Determine the [x, y] coordinate at the center of the cell enclosing the given text.  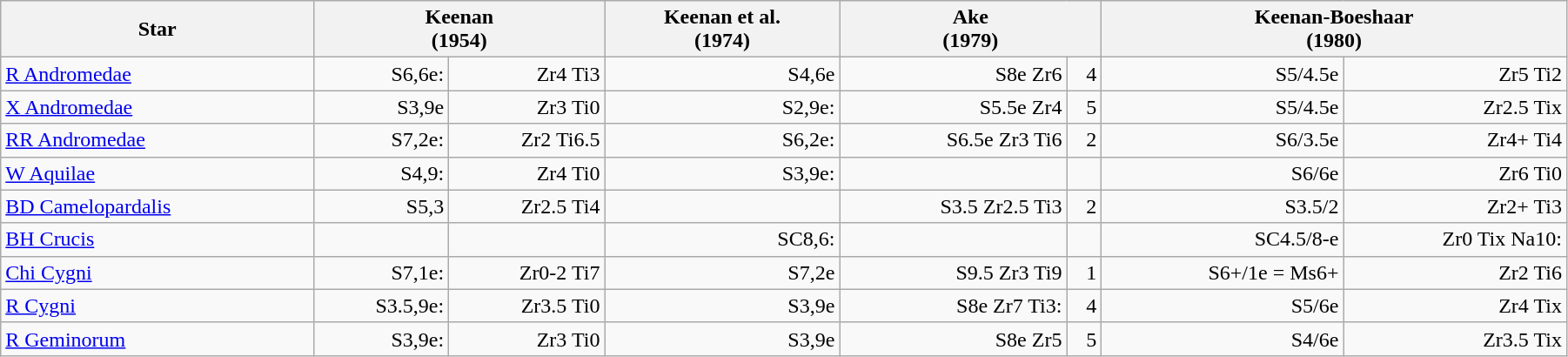
S7,1e: [381, 273]
S6.5e Zr3 Ti6 [954, 140]
Zr3.5 Tix [1455, 339]
S9.5 Zr3 Ti9 [954, 273]
S6,6e: [381, 74]
Zr2.5 Tix [1455, 107]
S3.5,9e: [381, 306]
BH Crucis [157, 239]
S5,3 [381, 206]
Zr3.5 Ti0 [527, 306]
Zr2 Ti6 [1455, 273]
Keenan-Boeshaar(1980) [1335, 30]
Zr5 Ti2 [1455, 74]
R Andromedae [157, 74]
S6/3.5e [1223, 140]
Zr6 Ti0 [1455, 173]
Star [157, 30]
Zr4 Ti3 [527, 74]
Zr2 Ti6.5 [527, 140]
R Cygni [157, 306]
SC4.5/8-e [1223, 239]
Zr0-2 Ti7 [527, 273]
S3.5 Zr2.5 Ti3 [954, 206]
Zr4+ Ti4 [1455, 140]
BD Camelopardalis [157, 206]
Zr0 Tix Na10: [1455, 239]
Keenan(1954) [459, 30]
Ake(1979) [971, 30]
Zr4 Tix [1455, 306]
W Aquilae [157, 173]
Zr2+ Ti3 [1455, 206]
S3.5/2 [1223, 206]
S8e Zr7 Ti3: [954, 306]
SC8,6: [722, 239]
R Geminorum [157, 339]
S4/6e [1223, 339]
S6+/1e = Ms6+ [1223, 273]
1 [1084, 273]
S7,2e [722, 273]
S6,2e: [722, 140]
S4,6e [722, 74]
S7,2e: [381, 140]
S5/6e [1223, 306]
RR Andromedae [157, 140]
Zr2.5 Ti4 [527, 206]
S8e Zr5 [954, 339]
S6/6e [1223, 173]
S5.5e Zr4 [954, 107]
Keenan et al.(1974) [722, 30]
Chi Cygni [157, 273]
S2,9e: [722, 107]
X Andromedae [157, 107]
Zr4 Ti0 [527, 173]
S4,9: [381, 173]
S8e Zr6 [954, 74]
